Return [x, y] of the center of cell containing provided text 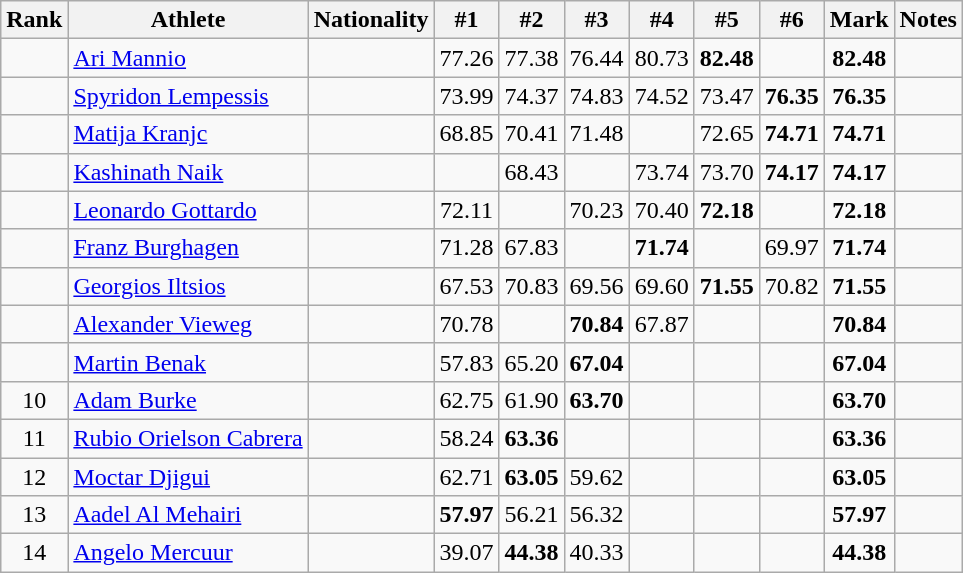
10 [34, 400]
Athlete [188, 20]
13 [34, 515]
Alexander Vieweg [188, 324]
#2 [532, 20]
73.47 [726, 96]
70.83 [532, 286]
65.20 [532, 362]
14 [34, 553]
74.37 [532, 96]
67.53 [466, 286]
71.48 [596, 134]
12 [34, 477]
#4 [662, 20]
73.74 [662, 172]
69.60 [662, 286]
Matija Kranjc [188, 134]
69.97 [792, 248]
62.75 [466, 400]
#3 [596, 20]
Georgios Iltsios [188, 286]
61.90 [532, 400]
70.40 [662, 210]
58.24 [466, 438]
Rubio Orielson Cabrera [188, 438]
72.11 [466, 210]
72.65 [726, 134]
77.38 [532, 58]
Angelo Mercuur [188, 553]
Ari Mannio [188, 58]
70.82 [792, 286]
74.83 [596, 96]
Aadel Al Mehairi [188, 515]
80.73 [662, 58]
67.87 [662, 324]
69.56 [596, 286]
68.43 [532, 172]
70.23 [596, 210]
70.78 [466, 324]
11 [34, 438]
77.26 [466, 58]
Adam Burke [188, 400]
74.52 [662, 96]
Rank [34, 20]
Leonardo Gottardo [188, 210]
73.99 [466, 96]
#1 [466, 20]
39.07 [466, 553]
#5 [726, 20]
73.70 [726, 172]
Franz Burghagen [188, 248]
Moctar Djigui [188, 477]
67.83 [532, 248]
70.41 [532, 134]
68.85 [466, 134]
#6 [792, 20]
Mark [859, 20]
56.32 [596, 515]
56.21 [532, 515]
Notes [928, 20]
Spyridon Lempessis [188, 96]
40.33 [596, 553]
71.28 [466, 248]
62.71 [466, 477]
Nationality [371, 20]
57.83 [466, 362]
59.62 [596, 477]
76.44 [596, 58]
Martin Benak [188, 362]
Kashinath Naik [188, 172]
